Output the [x, y] coordinate of the center of the cell containing the given text.  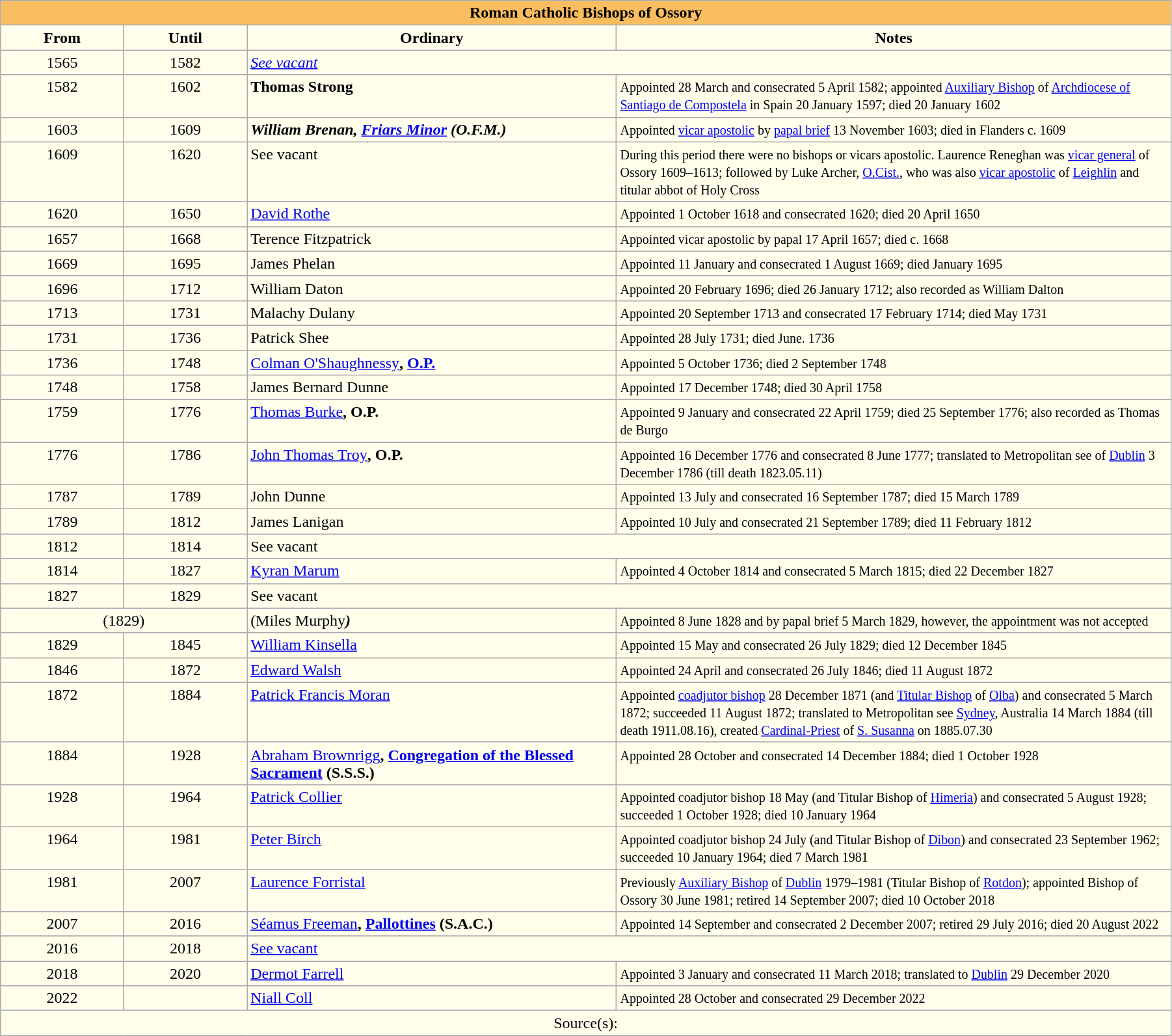
Appointed 20 September 1713 and consecrated 17 February 1714; died May 1731 [894, 313]
James Phelan [432, 263]
Appointed vicar apostolic by papal 17 April 1657; died c. 1668 [894, 239]
Appointed 28 October and consecrated 29 December 2022 [894, 998]
Appointed 16 December 1776 and consecrated 8 June 1777; translated to Metropolitan see of Dublin 3 December 1786 (till death 1823.05.11) [894, 463]
Appointed 20 February 1696; died 26 January 1712; also recorded as William Dalton [894, 288]
James Lanigan [432, 522]
William Kinsella [432, 645]
Kyran Marum [432, 571]
Ordinary [432, 38]
1712 [185, 288]
Appointed 13 July and consecrated 16 September 1787; died 15 March 1789 [894, 497]
1759 [62, 421]
1786 [185, 463]
Appointed 1 October 1618 and consecrated 1620; died 20 April 1650 [894, 214]
Malachy Dulany [432, 313]
2022 [62, 998]
Source(s): [586, 1023]
1669 [62, 263]
Thomas Strong [432, 96]
Appointed 17 December 1748; died 30 April 1758 [894, 388]
Until [185, 38]
1787 [62, 497]
Niall Coll [432, 998]
From [62, 38]
Patrick Shee [432, 338]
Appointed 9 January and consecrated 22 April 1759; died 25 September 1776; also recorded as Thomas de Burgo [894, 421]
1668 [185, 239]
Peter Birch [432, 848]
Dermot Farrell [432, 974]
Appointed 24 April and consecrated 26 July 1846; died 11 August 1872 [894, 670]
1565 [62, 62]
Appointed 3 January and consecrated 11 March 2018; translated to Dublin 29 December 2020 [894, 974]
Abraham Brownrigg, Congregation of the Blessed Sacrament (S.S.S.) [432, 764]
Appointed 14 September and consecrated 2 December 2007; retired 29 July 2016; died 20 August 2022 [894, 924]
Terence Fitzpatrick [432, 239]
1695 [185, 263]
1603 [62, 129]
David Rothe [432, 214]
John Dunne [432, 497]
Appointed 8 June 1828 and by papal brief 5 March 1829, however, the appointment was not accepted [894, 620]
Thomas Burke, O.P. [432, 421]
Appointed 11 January and consecrated 1 August 1669; died January 1695 [894, 263]
1657 [62, 239]
1758 [185, 388]
James Bernard Dunne [432, 388]
1846 [62, 670]
Appointed 4 October 1814 and consecrated 5 March 1815; died 22 December 1827 [894, 571]
William Daton [432, 288]
Séamus Freeman, Pallottines (S.A.C.) [432, 924]
1650 [185, 214]
Appointed coadjutor bishop 24 July (and Titular Bishop of Dibon) and consecrated 23 September 1962; succeeded 10 January 1964; died 7 March 1981 [894, 848]
(1829) [124, 620]
Edward Walsh [432, 670]
Appointed coadjutor bishop 18 May (and Titular Bishop of Himeria) and consecrated 5 August 1928; succeeded 1 October 1928; died 10 January 1964 [894, 805]
Notes [894, 38]
Patrick Collier [432, 805]
1602 [185, 96]
John Thomas Troy, O.P. [432, 463]
2020 [185, 974]
1713 [62, 313]
Appointed 5 October 1736; died 2 September 1748 [894, 362]
William Brenan, Friars Minor (O.F.M.) [432, 129]
Appointed vicar apostolic by papal brief 13 November 1603; died in Flanders c. 1609 [894, 129]
Appointed 15 May and consecrated 26 July 1829; died 12 December 1845 [894, 645]
Appointed 28 October and consecrated 14 December 1884; died 1 October 1928 [894, 764]
Appointed 28 July 1731; died June. 1736 [894, 338]
Colman O'Shaughnessy, O.P. [432, 362]
Patrick Francis Moran [432, 712]
1845 [185, 645]
1696 [62, 288]
(Miles Murphy) [432, 620]
Roman Catholic Bishops of Ossory [586, 13]
Laurence Forristal [432, 890]
Appointed 10 July and consecrated 21 September 1789; died 11 February 1812 [894, 522]
